Detect which cell encompasses the target text, then output its (x, y) center coordinate. 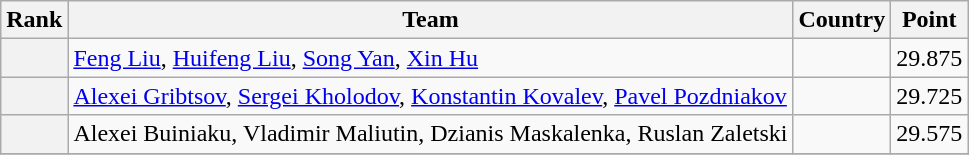
Alexei Buiniaku, Vladimir Maliutin, Dzianis Maskalenka, Ruslan Zaletski (430, 134)
29.575 (930, 134)
Alexei Gribtsov, Sergei Kholodov, Konstantin Kovalev, Pavel Pozdniakov (430, 96)
Country (842, 20)
Rank (34, 20)
Point (930, 20)
Team (430, 20)
29.725 (930, 96)
29.875 (930, 58)
Feng Liu, Huifeng Liu, Song Yan, Xin Hu (430, 58)
